Extract the (x, y) coordinate from the center of the cell holding the provided text.  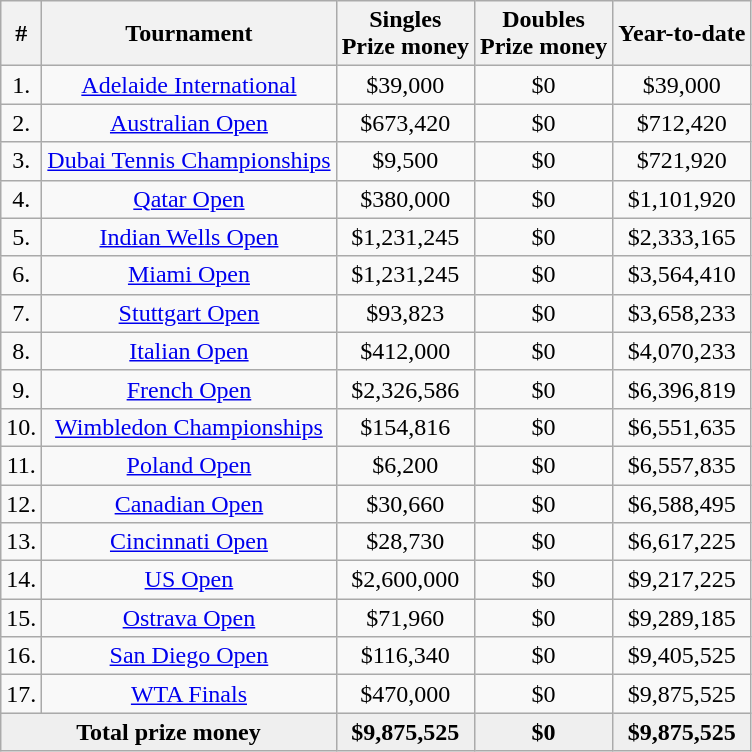
Miami Open (189, 275)
$6,617,225 (682, 542)
$9,405,525 (682, 656)
9. (22, 389)
$412,000 (405, 351)
Dubai Tennis Championships (189, 161)
Qatar Open (189, 199)
$4,070,233 (682, 351)
Total prize money (168, 732)
1. (22, 85)
Year-to-date (682, 34)
7. (22, 313)
17. (22, 694)
$2,333,165 (682, 237)
8. (22, 351)
Poland Open (189, 465)
$9,500 (405, 161)
Australian Open (189, 123)
$6,200 (405, 465)
15. (22, 618)
Wimbledon Championships (189, 427)
WTA Finals (189, 694)
14. (22, 580)
16. (22, 656)
French Open (189, 389)
6. (22, 275)
# (22, 34)
Adelaide International (189, 85)
$154,816 (405, 427)
$1,101,920 (682, 199)
$6,551,635 (682, 427)
Stuttgart Open (189, 313)
$6,588,495 (682, 503)
$28,730 (405, 542)
Cincinnati Open (189, 542)
$6,557,835 (682, 465)
DoublesPrize money (543, 34)
$673,420 (405, 123)
12. (22, 503)
4. (22, 199)
5. (22, 237)
$71,960 (405, 618)
$2,600,000 (405, 580)
2. (22, 123)
3. (22, 161)
US Open (189, 580)
$470,000 (405, 694)
$380,000 (405, 199)
10. (22, 427)
13. (22, 542)
$9,217,225 (682, 580)
$9,289,185 (682, 618)
San Diego Open (189, 656)
SinglesPrize money (405, 34)
$93,823 (405, 313)
$712,420 (682, 123)
$6,396,819 (682, 389)
Canadian Open (189, 503)
$3,658,233 (682, 313)
Italian Open (189, 351)
$2,326,586 (405, 389)
Tournament (189, 34)
Ostrava Open (189, 618)
$116,340 (405, 656)
11. (22, 465)
$3,564,410 (682, 275)
$721,920 (682, 161)
Indian Wells Open (189, 237)
$30,660 (405, 503)
